Pinpoint the cell where the given text exists, returning its [x, y] midpoint coordinate. 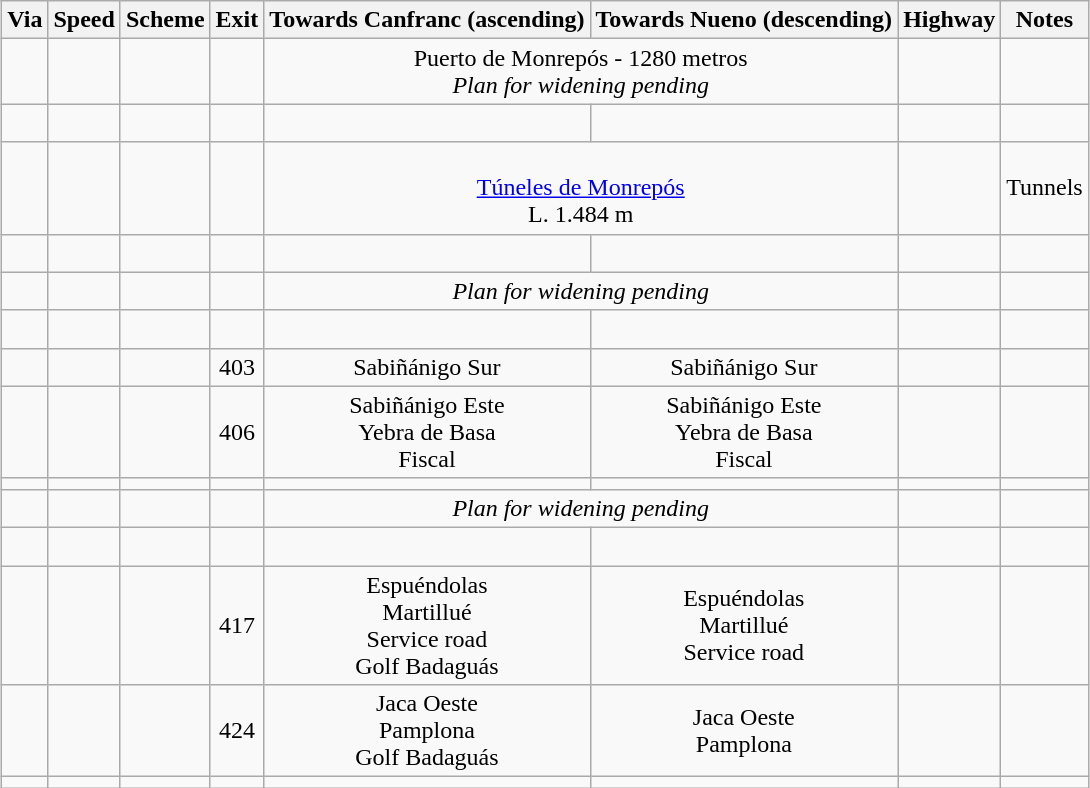
403 [237, 367]
Jaca Oeste Pamplona [744, 731]
Via [25, 20]
Towards Nueno (descending) [744, 20]
Espuéndolas Martillué Service road Golf Badaguás [427, 626]
Highway [950, 20]
Puerto de Monrepós - 1280 metrosPlan for widening pending [581, 72]
Speed [84, 20]
Tunnels [1045, 188]
Espuéndolas Martillué Service road [744, 626]
Towards Canfranc (ascending) [427, 20]
417 [237, 626]
406 [237, 432]
Túneles de MonrepósL. 1.484 m [581, 188]
Jaca Oeste PamplonaGolf Badaguás [427, 731]
Notes [1045, 20]
424 [237, 731]
Exit [237, 20]
Scheme [165, 20]
